Extract the (x, y) coordinate from the center of the cell holding the provided text.  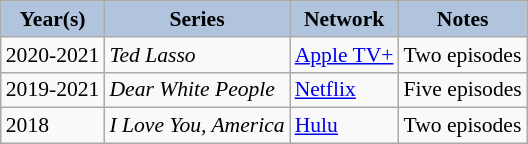
Dear White People (196, 90)
Year(s) (53, 19)
I Love You, America (196, 126)
2020-2021 (53, 55)
Five episodes (462, 90)
Netflix (344, 90)
Network (344, 19)
2019-2021 (53, 90)
2018 (53, 126)
Series (196, 19)
Hulu (344, 126)
Ted Lasso (196, 55)
Notes (462, 19)
Apple TV+ (344, 55)
